Find where the given text appears and provide that cell's center as (x, y) coordinate. 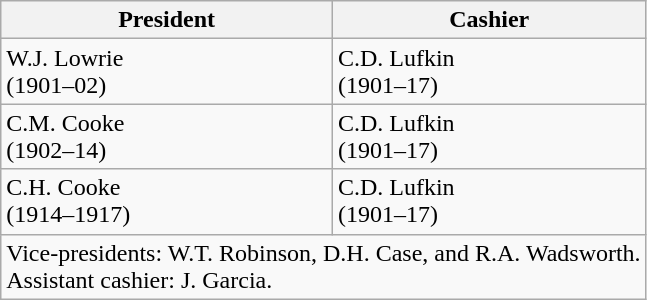
Cashier (489, 20)
C.M. Cooke(1902–14) (167, 136)
President (167, 20)
Vice-presidents: W.T. Robinson, D.H. Case, and R.A. Wadsworth. Assistant cashier: J. Garcia. (324, 266)
C.H. Cooke(1914–1917) (167, 202)
W.J. Lowrie(1901–02) (167, 72)
